Detect which cell encompasses the target text, then output its [X, Y] center coordinate. 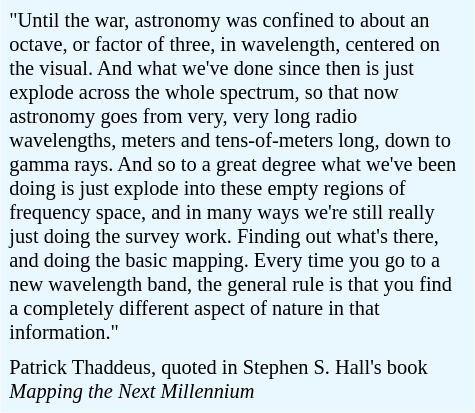
Patrick Thaddeus, quoted in Stephen S. Hall's book Mapping the Next Millennium [238, 380]
